Output the (x, y) coordinate of the center of the cell containing the given text.  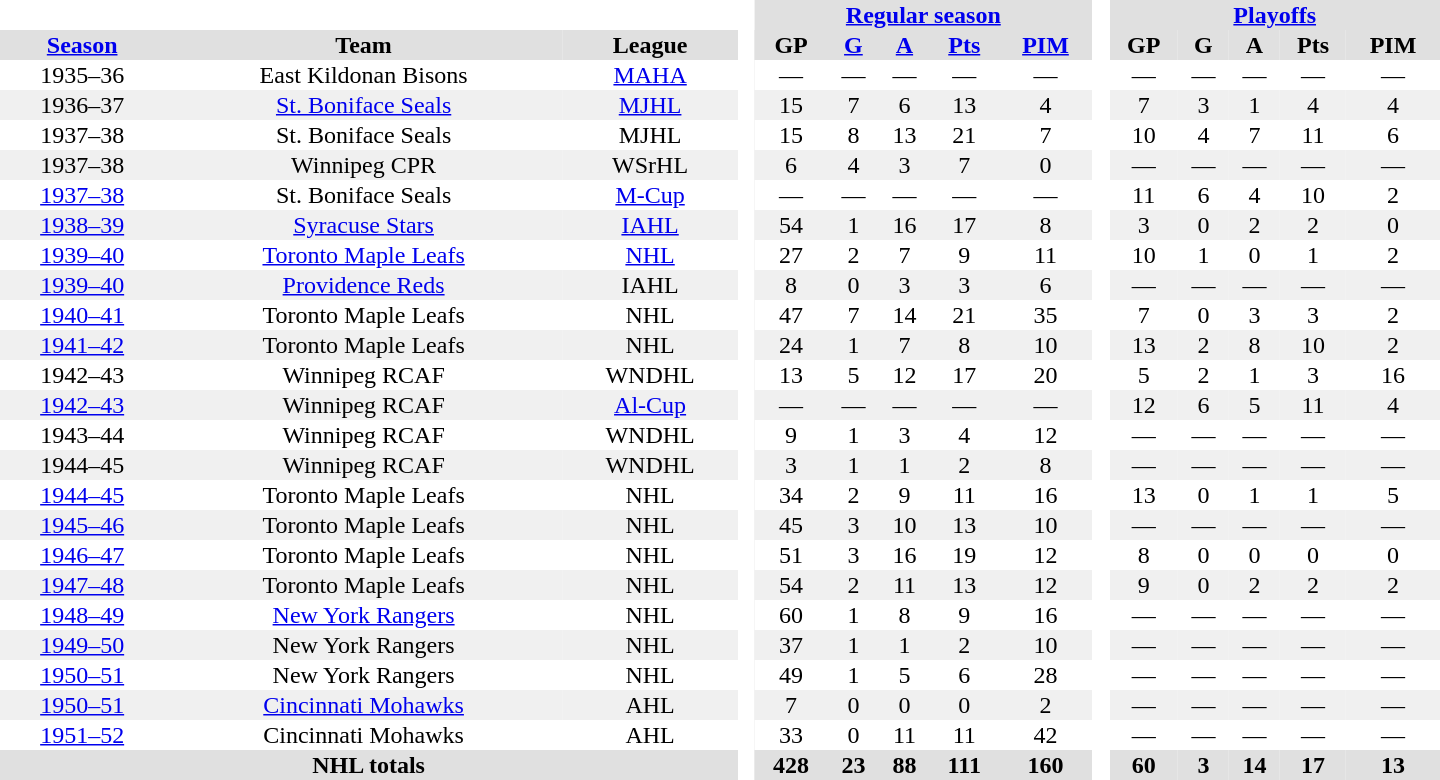
49 (791, 675)
Team (364, 45)
88 (904, 765)
23 (854, 765)
Syracuse Stars (364, 225)
League (650, 45)
33 (791, 735)
51 (791, 555)
428 (791, 765)
1935–36 (82, 75)
1936–37 (82, 105)
East Kildonan Bisons (364, 75)
Providence Reds (364, 285)
1946–47 (82, 555)
M-Cup (650, 195)
47 (791, 315)
Winnipeg CPR (364, 165)
NHL totals (368, 765)
37 (791, 645)
1943–44 (82, 435)
111 (964, 765)
27 (791, 255)
Al-Cup (650, 405)
1947–48 (82, 585)
1940–41 (82, 315)
1938–39 (82, 225)
Playoffs (1274, 15)
24 (791, 345)
1949–50 (82, 645)
35 (1046, 315)
20 (1046, 375)
45 (791, 525)
1948–49 (82, 615)
160 (1046, 765)
28 (1046, 675)
MAHA (650, 75)
Regular season (923, 15)
WSrHL (650, 165)
1945–46 (82, 525)
42 (1046, 735)
34 (791, 495)
19 (964, 555)
1951–52 (82, 735)
1941–42 (82, 345)
Season (82, 45)
